From the cell containing the given text, extract its center point as [x, y] coordinate. 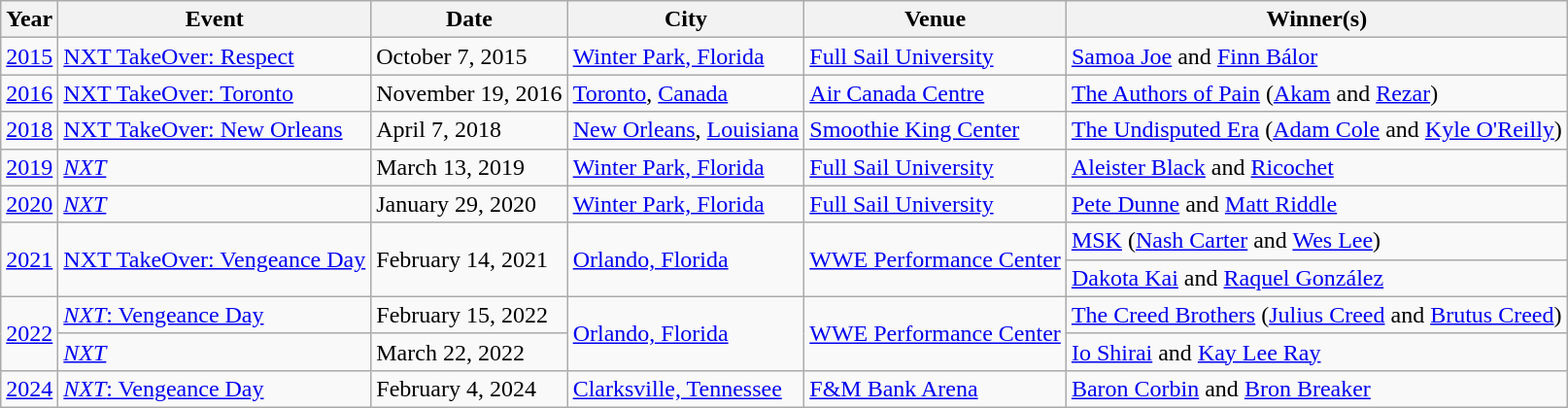
2021 [29, 259]
2024 [29, 389]
NXT TakeOver: New Orleans [215, 130]
Event [215, 19]
2022 [29, 333]
February 14, 2021 [469, 259]
October 7, 2015 [469, 56]
January 29, 2020 [469, 204]
Dakota Kai and Raquel González [1316, 278]
The Authors of Pain (Akam and Rezar) [1316, 93]
2019 [29, 167]
2015 [29, 56]
2016 [29, 93]
November 19, 2016 [469, 93]
Year [29, 19]
Date [469, 19]
NXT TakeOver: Vengeance Day [215, 259]
New Orleans, Louisiana [686, 130]
March 22, 2022 [469, 352]
Venue [936, 19]
City [686, 19]
NXT TakeOver: Toronto [215, 93]
NXT TakeOver: Respect [215, 56]
March 13, 2019 [469, 167]
The Undisputed Era (Adam Cole and Kyle O'Reilly) [1316, 130]
Aleister Black and Ricochet [1316, 167]
February 15, 2022 [469, 315]
Pete Dunne and Matt Riddle [1316, 204]
F&M Bank Arena [936, 389]
February 4, 2024 [469, 389]
The Creed Brothers (Julius Creed and Brutus Creed) [1316, 315]
April 7, 2018 [469, 130]
Clarksville, Tennessee [686, 389]
2018 [29, 130]
Baron Corbin and Bron Breaker [1316, 389]
Air Canada Centre [936, 93]
Smoothie King Center [936, 130]
Winner(s) [1316, 19]
Toronto, Canada [686, 93]
Samoa Joe and Finn Bálor [1316, 56]
MSK (Nash Carter and Wes Lee) [1316, 241]
Io Shirai and Kay Lee Ray [1316, 352]
2020 [29, 204]
